Identify which cell holds the provided text, then report its [X, Y] central coordinate. 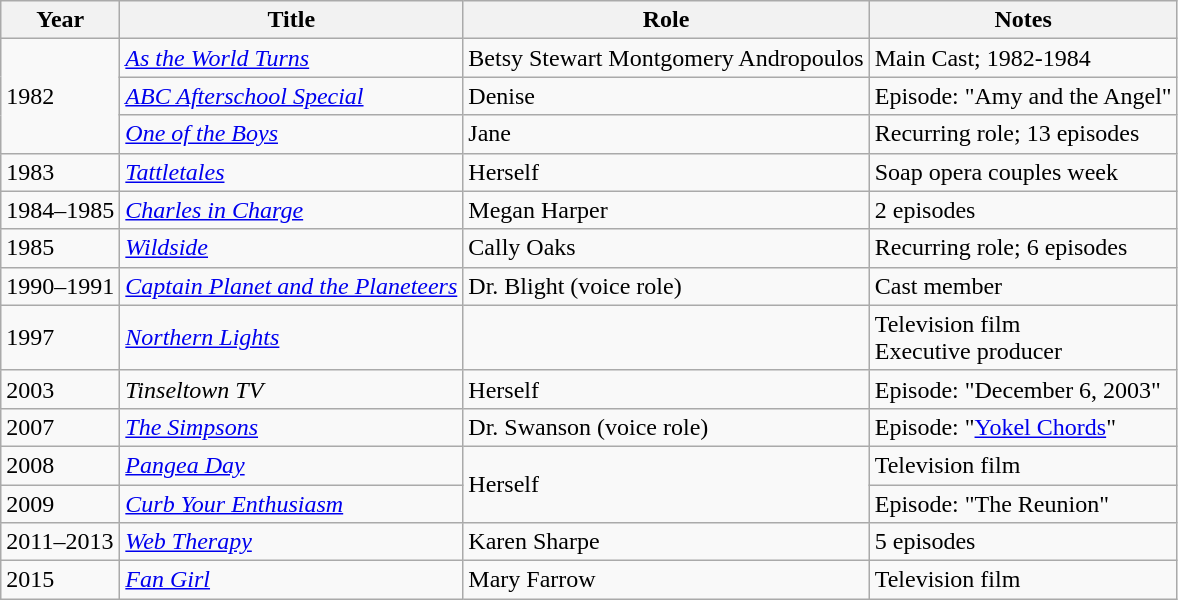
Megan Harper [666, 210]
Cally Oaks [666, 248]
Year [60, 20]
Title [292, 20]
2009 [60, 503]
Role [666, 20]
Wildside [292, 248]
Charles in Charge [292, 210]
Notes [1023, 20]
Tattletales [292, 172]
2007 [60, 427]
Recurring role; 6 episodes [1023, 248]
Denise [666, 96]
1984–1985 [60, 210]
Recurring role; 13 episodes [1023, 134]
1985 [60, 248]
Web Therapy [292, 542]
Curb Your Enthusiasm [292, 503]
1982 [60, 96]
Television filmExecutive producer [1023, 338]
Mary Farrow [666, 580]
1983 [60, 172]
The Simpsons [292, 427]
Fan Girl [292, 580]
Northern Lights [292, 338]
Cast member [1023, 286]
Dr. Blight (voice role) [666, 286]
Episode: "The Reunion" [1023, 503]
5 episodes [1023, 542]
As the World Turns [292, 58]
2003 [60, 389]
Dr. Swanson (voice role) [666, 427]
Jane [666, 134]
Tinseltown TV [292, 389]
Episode: "Amy and the Angel" [1023, 96]
Episode: "December 6, 2003" [1023, 389]
1997 [60, 338]
One of the Boys [292, 134]
2008 [60, 465]
Episode: "Yokel Chords" [1023, 427]
2015 [60, 580]
1990–1991 [60, 286]
2011–2013 [60, 542]
Karen Sharpe [666, 542]
ABC Afterschool Special [292, 96]
2 episodes [1023, 210]
Soap opera couples week [1023, 172]
Main Cast; 1982-1984 [1023, 58]
Captain Planet and the Planeteers [292, 286]
Betsy Stewart Montgomery Andropoulos [666, 58]
Pangea Day [292, 465]
